Extract the (x, y) coordinate from the center of the cell holding the provided text.  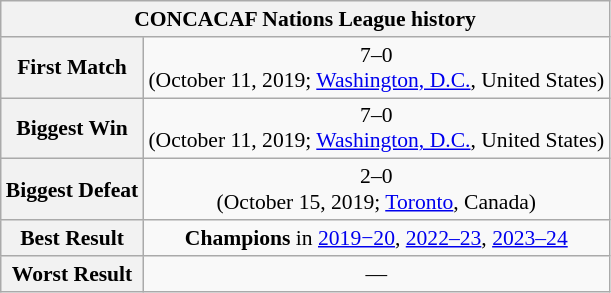
Worst Result (72, 274)
First Match (72, 68)
CONCACAF Nations League history (305, 19)
2–0 (October 15, 2019; Toronto, Canada) (376, 190)
Biggest Defeat (72, 190)
— (376, 274)
Champions in 2019−20, 2022–23, 2023–24 (376, 238)
Best Result (72, 238)
Biggest Win (72, 128)
